For the text-containing cell, return its midpoint in [x, y] coordinate format. 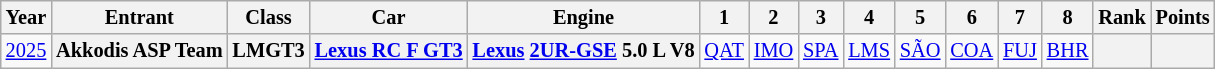
IMO [774, 51]
4 [869, 17]
6 [972, 17]
7 [1020, 17]
Akkodis ASP Team [139, 51]
5 [920, 17]
LMGT3 [268, 51]
SÃO [920, 51]
QAT [724, 51]
3 [820, 17]
1 [724, 17]
8 [1068, 17]
Engine [584, 17]
Entrant [139, 17]
FUJ [1020, 51]
Car [389, 17]
2025 [26, 51]
Class [268, 17]
SPA [820, 51]
Year [26, 17]
COA [972, 51]
BHR [1068, 51]
Lexus 2UR-GSE 5.0 L V8 [584, 51]
Rank [1122, 17]
Points [1183, 17]
2 [774, 17]
LMS [869, 51]
Lexus RC F GT3 [389, 51]
